Return (X, Y) of the center of cell containing provided text 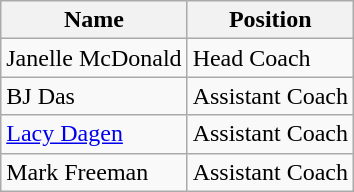
Janelle McDonald (94, 58)
BJ Das (94, 96)
Mark Freeman (94, 172)
Lacy Dagen (94, 134)
Head Coach (270, 58)
Position (270, 20)
Name (94, 20)
